Search for the cell housing the specified text and yield its [x, y] center coordinate. 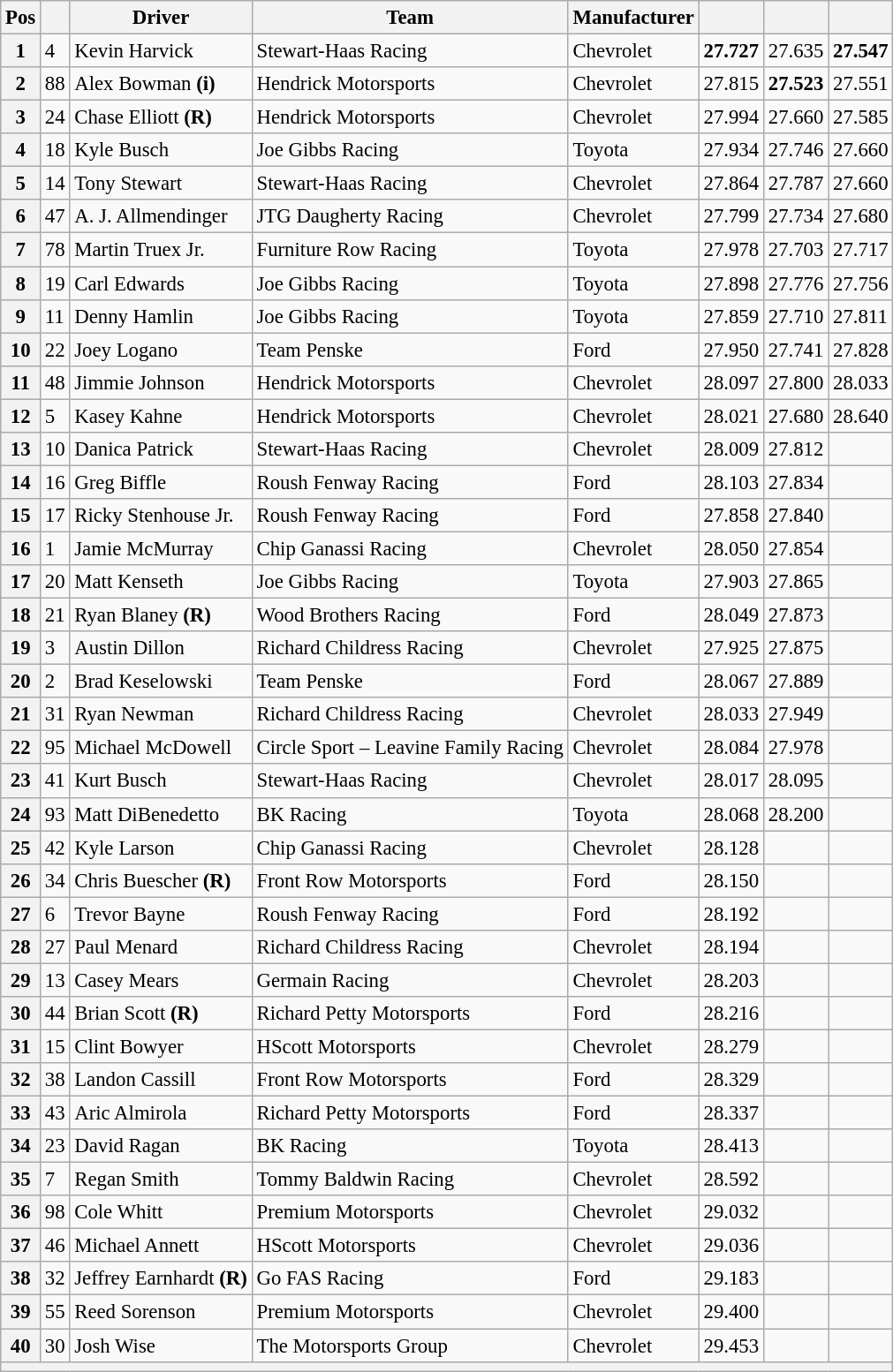
29.400 [731, 1312]
27.858 [731, 516]
27.746 [795, 150]
39 [21, 1312]
27.925 [731, 648]
Circle Sport – Leavine Family Racing [410, 748]
28.200 [795, 814]
28.192 [731, 914]
8 [21, 283]
98 [55, 1212]
Carl Edwards [161, 283]
27.864 [731, 184]
Jimmie Johnson [161, 382]
Kevin Harvick [161, 51]
27.994 [731, 117]
Kurt Busch [161, 781]
28.194 [731, 947]
Ryan Blaney (R) [161, 615]
28.097 [731, 382]
28.103 [731, 482]
Team [410, 18]
Chris Buescher (R) [161, 880]
28.640 [860, 416]
Cole Whitt [161, 1212]
26 [21, 880]
27.585 [860, 117]
27.949 [795, 714]
Kyle Busch [161, 150]
Danica Patrick [161, 449]
Tommy Baldwin Racing [410, 1180]
Aric Almirola [161, 1113]
40 [21, 1346]
28.050 [731, 548]
95 [55, 748]
Matt DiBenedetto [161, 814]
Martin Truex Jr. [161, 250]
Kasey Kahne [161, 416]
27.776 [795, 283]
28.009 [731, 449]
28.216 [731, 1014]
27.873 [795, 615]
27.815 [731, 84]
27.799 [731, 216]
Chase Elliott (R) [161, 117]
27.703 [795, 250]
The Motorsports Group [410, 1346]
Pos [21, 18]
Joey Logano [161, 350]
28.084 [731, 748]
28.095 [795, 781]
55 [55, 1312]
27.840 [795, 516]
JTG Daugherty Racing [410, 216]
27.710 [795, 316]
27.811 [860, 316]
Denny Hamlin [161, 316]
88 [55, 84]
Jamie McMurray [161, 548]
28 [21, 947]
28.068 [731, 814]
Driver [161, 18]
28.021 [731, 416]
Regan Smith [161, 1180]
27.898 [731, 283]
28.279 [731, 1046]
Michael McDowell [161, 748]
27.859 [731, 316]
28.150 [731, 880]
93 [55, 814]
Ricky Stenhouse Jr. [161, 516]
28.128 [731, 848]
27.800 [795, 382]
27.889 [795, 682]
27.547 [860, 51]
48 [55, 382]
Matt Kenseth [161, 582]
Wood Brothers Racing [410, 615]
27.828 [860, 350]
Germain Racing [410, 980]
Reed Sorenson [161, 1312]
37 [21, 1246]
Landon Cassill [161, 1080]
41 [55, 781]
Ryan Newman [161, 714]
Tony Stewart [161, 184]
27.865 [795, 582]
28.017 [731, 781]
27.635 [795, 51]
Jeffrey Earnhardt (R) [161, 1279]
28.049 [731, 615]
27.727 [731, 51]
Austin Dillon [161, 648]
78 [55, 250]
27.950 [731, 350]
29.453 [731, 1346]
29.032 [731, 1212]
29.183 [731, 1279]
Trevor Bayne [161, 914]
27.934 [731, 150]
42 [55, 848]
33 [21, 1113]
27.834 [795, 482]
28.337 [731, 1113]
28.203 [731, 980]
28.329 [731, 1080]
27.787 [795, 184]
44 [55, 1014]
David Ragan [161, 1146]
27.717 [860, 250]
Brad Keselowski [161, 682]
Alex Bowman (i) [161, 84]
28.592 [731, 1180]
46 [55, 1246]
Brian Scott (R) [161, 1014]
Manufacturer [633, 18]
28.067 [731, 682]
Clint Bowyer [161, 1046]
36 [21, 1212]
27.734 [795, 216]
Paul Menard [161, 947]
47 [55, 216]
29 [21, 980]
Go FAS Racing [410, 1279]
A. J. Allmendinger [161, 216]
25 [21, 848]
Josh Wise [161, 1346]
27.523 [795, 84]
27.903 [731, 582]
27.812 [795, 449]
27.741 [795, 350]
27.756 [860, 283]
27.875 [795, 648]
27.854 [795, 548]
Kyle Larson [161, 848]
28.413 [731, 1146]
27.551 [860, 84]
9 [21, 316]
Furniture Row Racing [410, 250]
Greg Biffle [161, 482]
35 [21, 1180]
29.036 [731, 1246]
43 [55, 1113]
Michael Annett [161, 1246]
Casey Mears [161, 980]
12 [21, 416]
